Return the (X, Y) coordinate for the center point of the cell that contains the specified text.  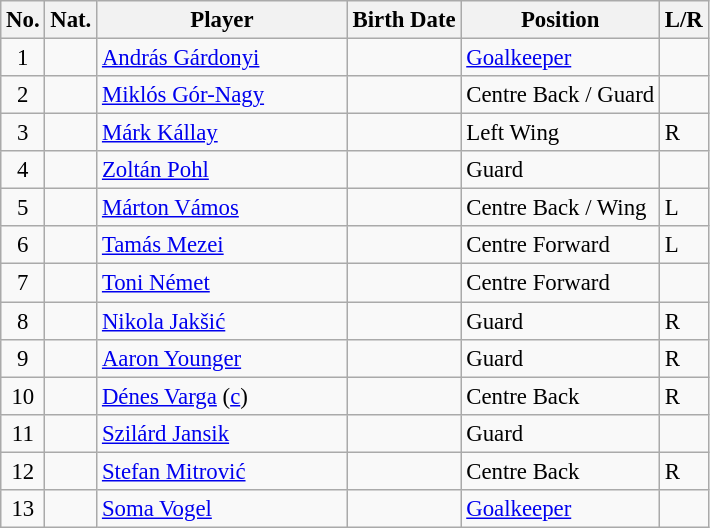
12 (23, 471)
Aaron Younger (222, 358)
13 (23, 509)
Centre Back / Guard (560, 95)
Position (560, 20)
1 (23, 58)
4 (23, 170)
Zoltán Pohl (222, 170)
7 (23, 283)
No. (23, 20)
6 (23, 245)
Miklós Gór-Nagy (222, 95)
8 (23, 321)
Dénes Varga (c) (222, 396)
9 (23, 358)
Márton Vámos (222, 208)
András Gárdonyi (222, 58)
Soma Vogel (222, 509)
Stefan Mitrović (222, 471)
Birth Date (404, 20)
Nat. (71, 20)
Márk Kállay (222, 133)
Szilárd Jansik (222, 433)
Player (222, 20)
Tamás Mezei (222, 245)
L/R (684, 20)
Centre Back / Wing (560, 208)
2 (23, 95)
11 (23, 433)
5 (23, 208)
Left Wing (560, 133)
Nikola Jakšić (222, 321)
Toni Német (222, 283)
10 (23, 396)
3 (23, 133)
